Output the (X, Y) coordinate of the center of the cell containing the given text.  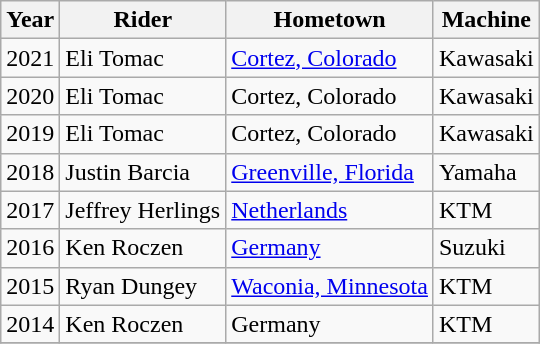
2021 (30, 58)
Machine (486, 20)
Hometown (330, 20)
2014 (30, 324)
2018 (30, 172)
Suzuki (486, 248)
2017 (30, 210)
Rider (143, 20)
2015 (30, 286)
Greenville, Florida (330, 172)
Jeffrey Herlings (143, 210)
Yamaha (486, 172)
Waconia, Minnesota (330, 286)
Ryan Dungey (143, 286)
Year (30, 20)
Netherlands (330, 210)
2020 (30, 96)
2019 (30, 134)
2016 (30, 248)
Justin Barcia (143, 172)
